Provide the (X, Y) coordinate of the cell's center where the given text is located.  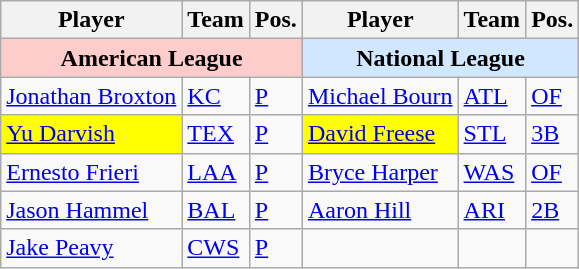
2B (552, 210)
TEX (216, 134)
Jonathan Broxton (92, 96)
Jason Hammel (92, 210)
WAS (492, 172)
CWS (216, 248)
3B (552, 134)
National League (440, 58)
LAA (216, 172)
Ernesto Frieri (92, 172)
Aaron Hill (380, 210)
Bryce Harper (380, 172)
Michael Bourn (380, 96)
Yu Darvish (92, 134)
KC (216, 96)
David Freese (380, 134)
ARI (492, 210)
ATL (492, 96)
STL (492, 134)
BAL (216, 210)
Jake Peavy (92, 248)
American League (152, 58)
